Pinpoint the cell where the given text exists, returning its (x, y) midpoint coordinate. 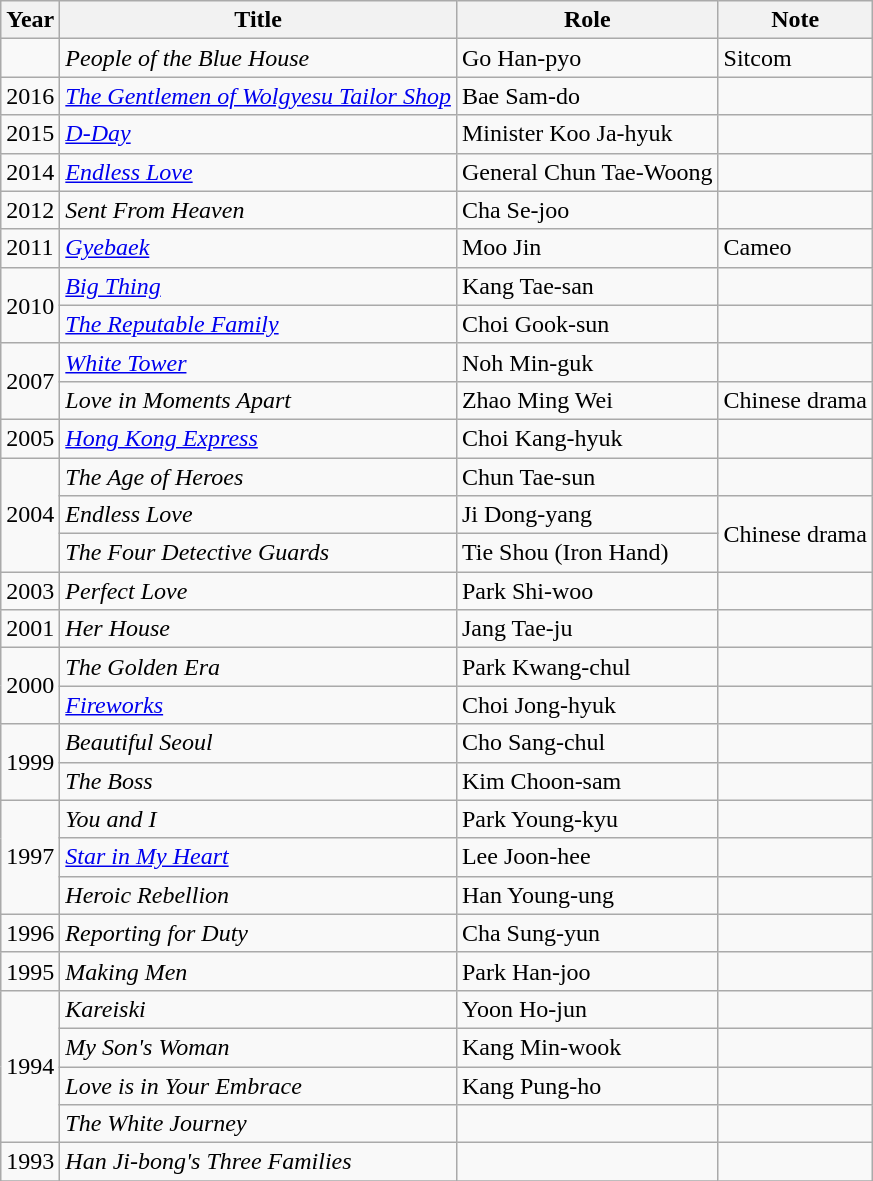
White Tower (258, 362)
The Reputable Family (258, 324)
Love in Moments Apart (258, 400)
Perfect Love (258, 591)
Park Kwang-chul (587, 667)
Heroic Rebellion (258, 895)
Han Young-ung (587, 895)
Fireworks (258, 705)
Making Men (258, 971)
1993 (30, 1162)
Choi Gook-sun (587, 324)
Cameo (795, 248)
2005 (30, 438)
My Son's Woman (258, 1047)
The Age of Heroes (258, 477)
The Golden Era (258, 667)
Hong Kong Express (258, 438)
Noh Min-guk (587, 362)
You and I (258, 819)
2010 (30, 305)
2016 (30, 96)
Cho Sang-chul (587, 743)
Kang Tae-san (587, 286)
General Chun Tae-Woong (587, 172)
The Boss (258, 781)
The Gentlemen of Wolgyesu Tailor Shop (258, 96)
People of the Blue House (258, 58)
Choi Kang-hyuk (587, 438)
1994 (30, 1066)
Year (30, 20)
Kang Min-wook (587, 1047)
Park Shi-woo (587, 591)
2011 (30, 248)
2015 (30, 134)
Kareiski (258, 1009)
Go Han-pyo (587, 58)
Cha Sung-yun (587, 933)
Kim Choon-sam (587, 781)
2001 (30, 629)
2007 (30, 381)
Title (258, 20)
Cha Se-joo (587, 210)
Lee Joon-hee (587, 857)
Moo Jin (587, 248)
Yoon Ho-jun (587, 1009)
2004 (30, 515)
Sent From Heaven (258, 210)
Kang Pung-ho (587, 1085)
1999 (30, 762)
Her House (258, 629)
Gyebaek (258, 248)
Han Ji-bong's Three Families (258, 1162)
Jang Tae-ju (587, 629)
1997 (30, 857)
Beautiful Seoul (258, 743)
2014 (30, 172)
Choi Jong-hyuk (587, 705)
Tie Shou (Iron Hand) (587, 553)
Sitcom (795, 58)
Ji Dong-yang (587, 515)
Note (795, 20)
Love is in Your Embrace (258, 1085)
Star in My Heart (258, 857)
2012 (30, 210)
2000 (30, 686)
The Four Detective Guards (258, 553)
Park Young-kyu (587, 819)
1996 (30, 933)
Reporting for Duty (258, 933)
Park Han-joo (587, 971)
Bae Sam-do (587, 96)
Chun Tae-sun (587, 477)
1995 (30, 971)
Minister Koo Ja-hyuk (587, 134)
Big Thing (258, 286)
The White Journey (258, 1124)
2003 (30, 591)
D-Day (258, 134)
Role (587, 20)
Zhao Ming Wei (587, 400)
